Identify which cell holds the provided text, then report its (x, y) central coordinate. 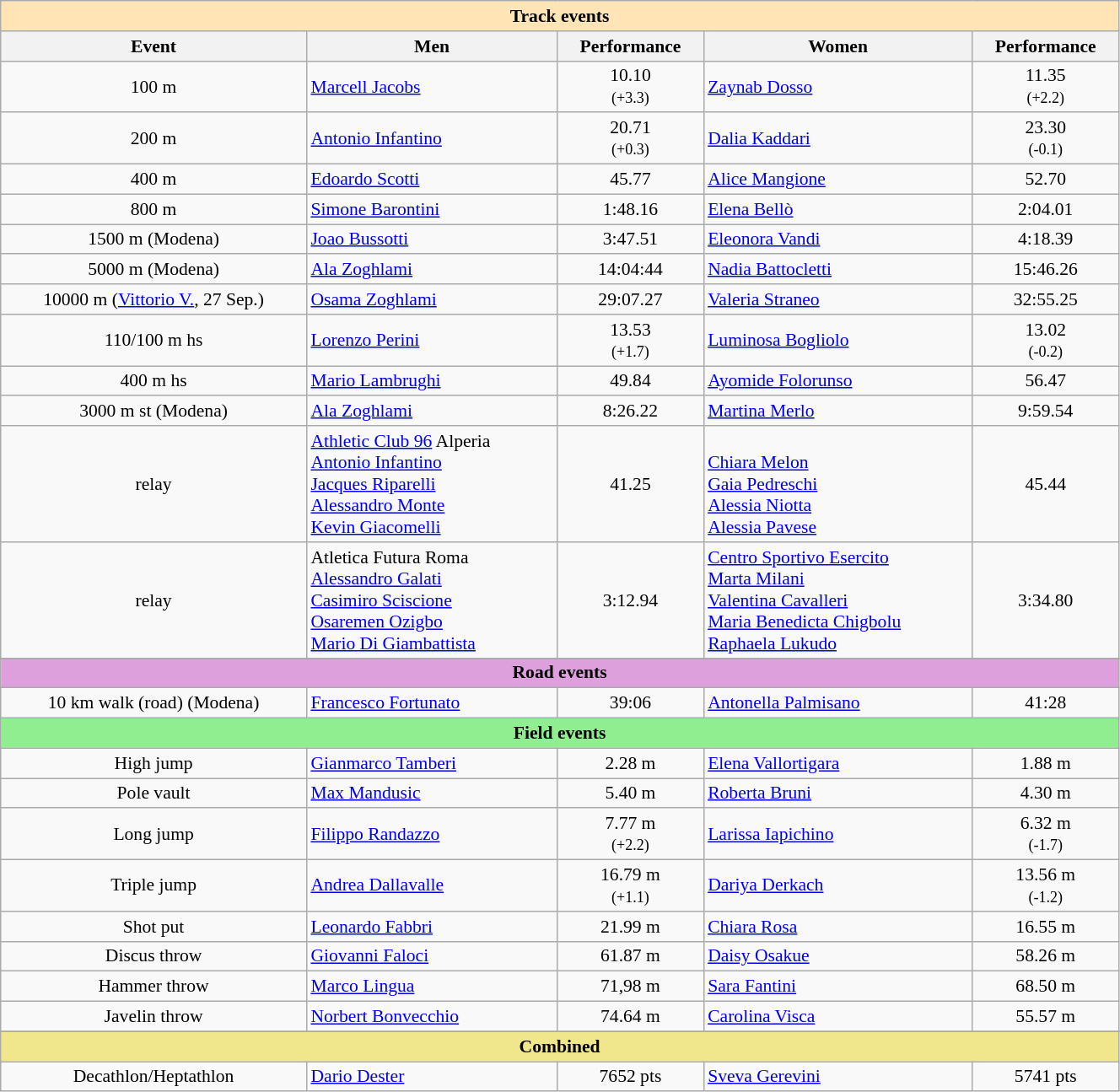
20.71(+0.3) (631, 138)
Discus throw (153, 956)
Long jump (153, 835)
68.50 m (1046, 987)
39:06 (631, 703)
1.88 m (1046, 763)
Antonella Palmisano (838, 703)
400 m hs (153, 381)
Marcell Jacobs (432, 86)
Dariya Derkach (838, 885)
9:59.54 (1046, 412)
Filippo Randazzo (432, 835)
14:04:44 (631, 270)
5.40 m (631, 793)
Roberta Bruni (838, 793)
3:12.94 (631, 600)
16.79 m (+1.1) (631, 885)
21.99 m (631, 927)
Shot put (153, 927)
Norbert Bonvecchio (432, 1017)
Elena Bellò (838, 209)
2:04.01 (1046, 209)
Centro Sportivo Esercito Marta MilaniValentina CavalleriMaria Benedicta ChigboluRaphaela Lukudo (838, 600)
Pole vault (153, 793)
Chiara Rosa (838, 927)
Chiara MelonGaia PedreschiAlessia NiottaAlessia Pavese (838, 484)
55.57 m (1046, 1017)
7652 pts (631, 1077)
41.25 (631, 484)
100 m (153, 86)
13.56 m (-1.2) (1046, 885)
2.28 m (631, 763)
7.77 m (+2.2) (631, 835)
5741 pts (1046, 1077)
71,98 m (631, 987)
45.77 (631, 180)
Gianmarco Tamberi (432, 763)
Osama Zoghlami (432, 299)
15:46.26 (1046, 270)
5000 m (Modena) (153, 270)
High jump (153, 763)
Marco Lingua (432, 987)
6.32 m (-1.7) (1046, 835)
800 m (153, 209)
13.53(+1.7) (631, 341)
Luminosa Bogliolo (838, 341)
10000 m (Vittorio V., 27 Sep.) (153, 299)
Mario Lambrughi (432, 381)
Track events (560, 16)
56.47 (1046, 381)
Event (153, 46)
11.35(+2.2) (1046, 86)
23.30 (-0.1) (1046, 138)
Elena Vallortigara (838, 763)
Leonardo Fabbri (432, 927)
74.64 m (631, 1017)
Nadia Battocletti (838, 270)
Max Mandusic (432, 793)
41:28 (1046, 703)
8:26.22 (631, 412)
Dario Dester (432, 1077)
Alice Mangione (838, 180)
Road events (560, 673)
Athletic Club 96 AlperiaAntonio InfantinoJacques RiparelliAlessandro MonteKevin Giacomelli (432, 484)
4:18.39 (1046, 239)
Daisy Osakue (838, 956)
Sara Fantini (838, 987)
Dalia Kaddari (838, 138)
Giovanni Faloci (432, 956)
Zaynab Dosso (838, 86)
13.02(-0.2) (1046, 341)
Javelin throw (153, 1017)
45.44 (1046, 484)
Sveva Gerevini (838, 1077)
Women (838, 46)
Joao Bussotti (432, 239)
29:07.27 (631, 299)
3:47.51 (631, 239)
10.10(+3.3) (631, 86)
61.87 m (631, 956)
Triple jump (153, 885)
Lorenzo Perini (432, 341)
200 m (153, 138)
58.26 m (1046, 956)
Ayomide Folorunso (838, 381)
Francesco Fortunato (432, 703)
Martina Merlo (838, 412)
Carolina Visca (838, 1017)
10 km walk (road) (Modena) (153, 703)
110/100 m hs (153, 341)
Atletica Futura Roma Alessandro GalatiCasimiro SciscioneOsaremen OzigboMario Di Giambattista (432, 600)
16.55 m (1046, 927)
Valeria Straneo (838, 299)
3:34.80 (1046, 600)
Simone Barontini (432, 209)
400 m (153, 180)
Antonio Infantino (432, 138)
Men (432, 46)
1:48.16 (631, 209)
Larissa Iapichino (838, 835)
Edoardo Scotti (432, 180)
Decathlon/Heptathlon (153, 1077)
1500 m (Modena) (153, 239)
4.30 m (1046, 793)
Hammer throw (153, 987)
Field events (560, 734)
49.84 (631, 381)
Combined (560, 1046)
52.70 (1046, 180)
Andrea Dallavalle (432, 885)
32:55.25 (1046, 299)
Eleonora Vandi (838, 239)
3000 m st (Modena) (153, 412)
